Search for the cell housing the specified text and yield its [x, y] center coordinate. 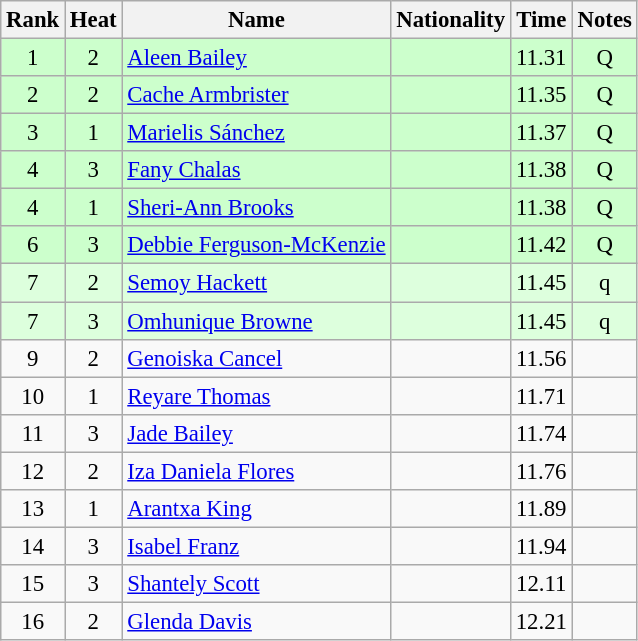
Aleen Bailey [256, 58]
11.56 [541, 358]
Rank [33, 20]
10 [33, 396]
11.35 [541, 95]
16 [33, 621]
Genoiska Cancel [256, 358]
11.74 [541, 433]
Iza Daniela Flores [256, 471]
11 [33, 433]
Fany Chalas [256, 170]
11.37 [541, 133]
12.11 [541, 584]
9 [33, 358]
Time [541, 20]
Name [256, 20]
Notes [604, 20]
Omhunique Browne [256, 321]
11.89 [541, 509]
14 [33, 546]
6 [33, 245]
Reyare Thomas [256, 396]
Nationality [450, 20]
11.31 [541, 58]
13 [33, 509]
12 [33, 471]
Marielis Sánchez [256, 133]
Jade Bailey [256, 433]
Semoy Hackett [256, 283]
Sheri-Ann Brooks [256, 208]
Arantxa King [256, 509]
11.94 [541, 546]
Heat [94, 20]
Isabel Franz [256, 546]
12.21 [541, 621]
Glenda Davis [256, 621]
11.76 [541, 471]
Debbie Ferguson-McKenzie [256, 245]
15 [33, 584]
11.71 [541, 396]
Shantely Scott [256, 584]
11.42 [541, 245]
Cache Armbrister [256, 95]
